For the text-containing cell, return its midpoint in [x, y] coordinate format. 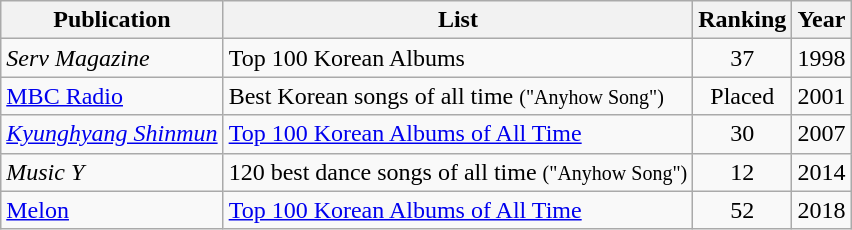
12 [742, 172]
Melon [112, 210]
Publication [112, 20]
2014 [822, 172]
120 best dance songs of all time ("Anyhow Song") [458, 172]
MBC Radio [112, 96]
Placed [742, 96]
30 [742, 134]
Serv Magazine [112, 58]
Year [822, 20]
Top 100 Korean Albums [458, 58]
37 [742, 58]
2007 [822, 134]
Music Y [112, 172]
Best Korean songs of all time ("Anyhow Song") [458, 96]
2001 [822, 96]
52 [742, 210]
Ranking [742, 20]
2018 [822, 210]
List [458, 20]
Kyunghyang Shinmun [112, 134]
1998 [822, 58]
